Scan for the cell matching the given text and deliver its [x, y] coordinate at center. 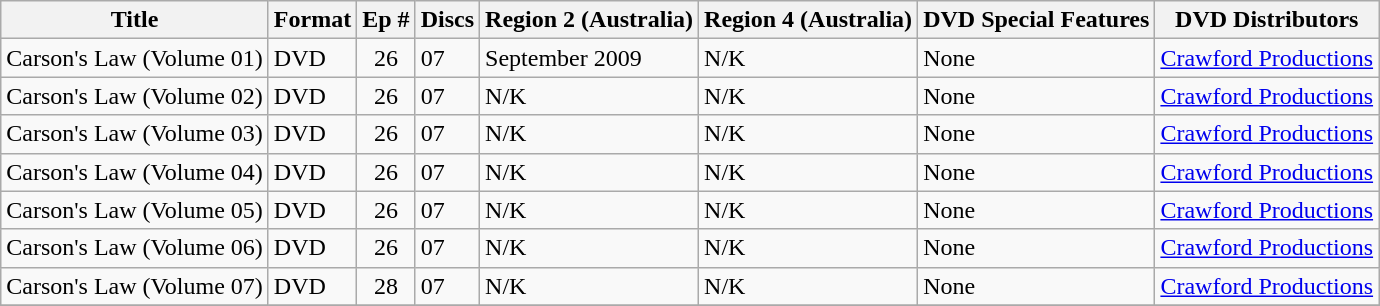
Carson's Law (Volume 01) [135, 58]
Title [135, 20]
Region 4 (Australia) [808, 20]
Carson's Law (Volume 02) [135, 96]
Region 2 (Australia) [590, 20]
Carson's Law (Volume 07) [135, 286]
Carson's Law (Volume 06) [135, 248]
DVD Special Features [1036, 20]
Discs [447, 20]
DVD Distributors [1267, 20]
Carson's Law (Volume 04) [135, 172]
Format [312, 20]
September 2009 [590, 58]
Ep # [386, 20]
28 [386, 286]
Carson's Law (Volume 03) [135, 134]
Carson's Law (Volume 05) [135, 210]
